Locate the cell with the specified text and output its (x, y) center coordinate. 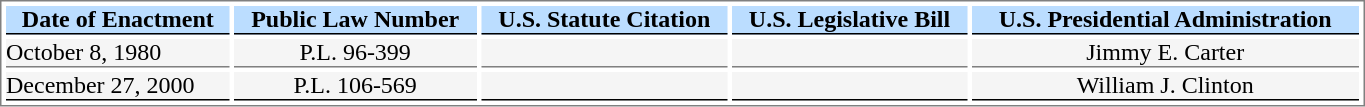
Public Law Number (355, 20)
U.S. Legislative Bill (850, 20)
U.S. Statute Citation (604, 20)
Date of Enactment (118, 20)
October 8, 1980 (118, 53)
William J. Clinton (1165, 86)
U.S. Presidential Administration (1165, 20)
P.L. 96-399 (355, 53)
P.L. 106-569 (355, 86)
December 27, 2000 (118, 86)
Jimmy E. Carter (1165, 53)
